Return [x, y] of the center of cell containing provided text 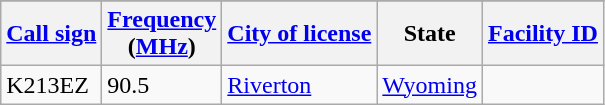
Riverton [300, 85]
Frequency(MHz) [162, 34]
Facility ID [542, 34]
90.5 [162, 85]
City of license [300, 34]
K213EZ [52, 85]
Wyoming [430, 85]
Call sign [52, 34]
State [430, 34]
